From the cell containing the given text, extract its center point as [X, Y] coordinate. 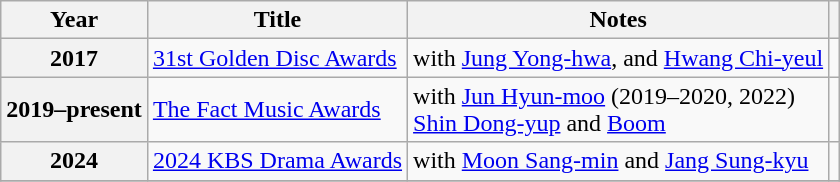
2017 [74, 58]
2024 [74, 161]
Title [277, 20]
31st Golden Disc Awards [277, 58]
Year [74, 20]
The Fact Music Awards [277, 110]
with Moon Sang-min and Jang Sung-kyu [618, 161]
Notes [618, 20]
with Jung Yong-hwa, and Hwang Chi-yeul [618, 58]
2019–present [74, 110]
2024 KBS Drama Awards [277, 161]
with Jun Hyun-moo (2019–2020, 2022) Shin Dong-yup and Boom [618, 110]
